Search for the cell housing the specified text and yield its [X, Y] center coordinate. 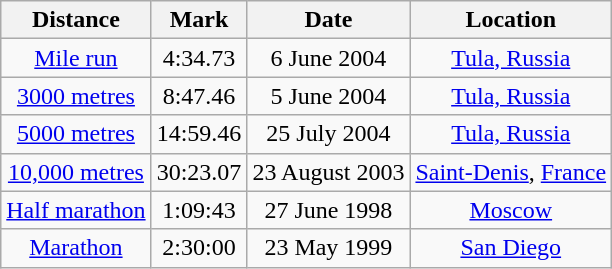
4:34.73 [199, 58]
Date [328, 20]
5000 metres [76, 134]
Mile run [76, 58]
8:47.46 [199, 96]
25 July 2004 [328, 134]
Mark [199, 20]
6 June 2004 [328, 58]
1:09:43 [199, 210]
Marathon [76, 248]
23 May 1999 [328, 248]
Half marathon [76, 210]
Distance [76, 20]
2:30:00 [199, 248]
10,000 metres [76, 172]
23 August 2003 [328, 172]
14:59.46 [199, 134]
5 June 2004 [328, 96]
Moscow [511, 210]
30:23.07 [199, 172]
Saint-Denis, France [511, 172]
3000 metres [76, 96]
27 June 1998 [328, 210]
Location [511, 20]
San Diego [511, 248]
